Return the (X, Y) coordinate for the center point of the cell that contains the specified text.  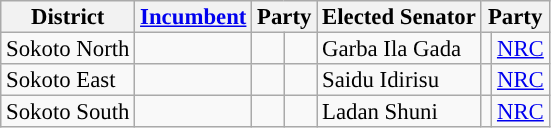
Sokoto East (68, 80)
Sokoto North (68, 49)
Sokoto South (68, 112)
Incumbent (194, 17)
District (68, 17)
Elected Senator (399, 17)
Garba Ila Gada (399, 49)
Saidu Idirisu (399, 80)
Ladan Shuni (399, 112)
